Search for the cell housing the specified text and yield its [x, y] center coordinate. 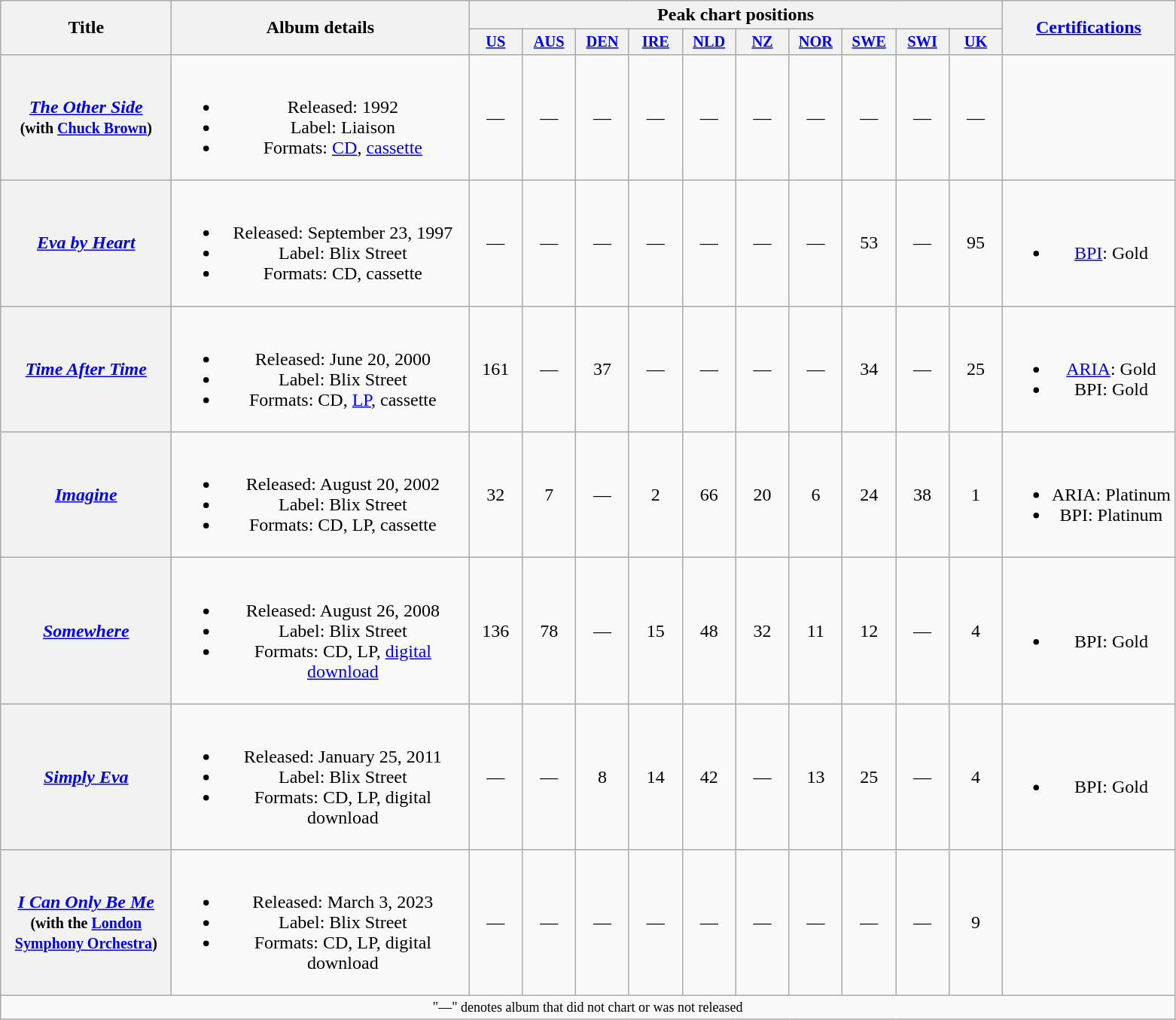
Certifications [1089, 28]
24 [869, 495]
Released: June 20, 2000Label: Blix StreetFormats: CD, LP, cassette [321, 369]
Released: 1992Label: LiaisonFormats: CD, cassette [321, 117]
Eva by Heart [86, 244]
42 [709, 777]
IRE [655, 42]
136 [495, 631]
NLD [709, 42]
UK [976, 42]
11 [816, 631]
NZ [762, 42]
2 [655, 495]
Released: August 26, 2008Label: Blix StreetFormats: CD, LP, digital download [321, 631]
7 [550, 495]
161 [495, 369]
ARIA: PlatinumBPI: Platinum [1089, 495]
The Other Side(with Chuck Brown) [86, 117]
DEN [602, 42]
20 [762, 495]
Released: March 3, 2023Label: Blix StreetFormats: CD, LP, digital download [321, 923]
ARIA: GoldBPI: Gold [1089, 369]
48 [709, 631]
37 [602, 369]
NOR [816, 42]
8 [602, 777]
SWI [923, 42]
Title [86, 28]
13 [816, 777]
Somewhere [86, 631]
Album details [321, 28]
38 [923, 495]
14 [655, 777]
Released: September 23, 1997Label: Blix StreetFormats: CD, cassette [321, 244]
Peak chart positions [736, 15]
1 [976, 495]
66 [709, 495]
Released: August 20, 2002Label: Blix StreetFormats: CD, LP, cassette [321, 495]
78 [550, 631]
Simply Eva [86, 777]
SWE [869, 42]
34 [869, 369]
12 [869, 631]
Time After Time [86, 369]
US [495, 42]
"—" denotes album that did not chart or was not released [588, 1007]
I Can Only Be Me (with the London Symphony Orchestra) [86, 923]
Imagine [86, 495]
95 [976, 244]
15 [655, 631]
6 [816, 495]
9 [976, 923]
Released: January 25, 2011Label: Blix StreetFormats: CD, LP, digital download [321, 777]
53 [869, 244]
AUS [550, 42]
